Scan for the cell matching the given text and deliver its (x, y) coordinate at center. 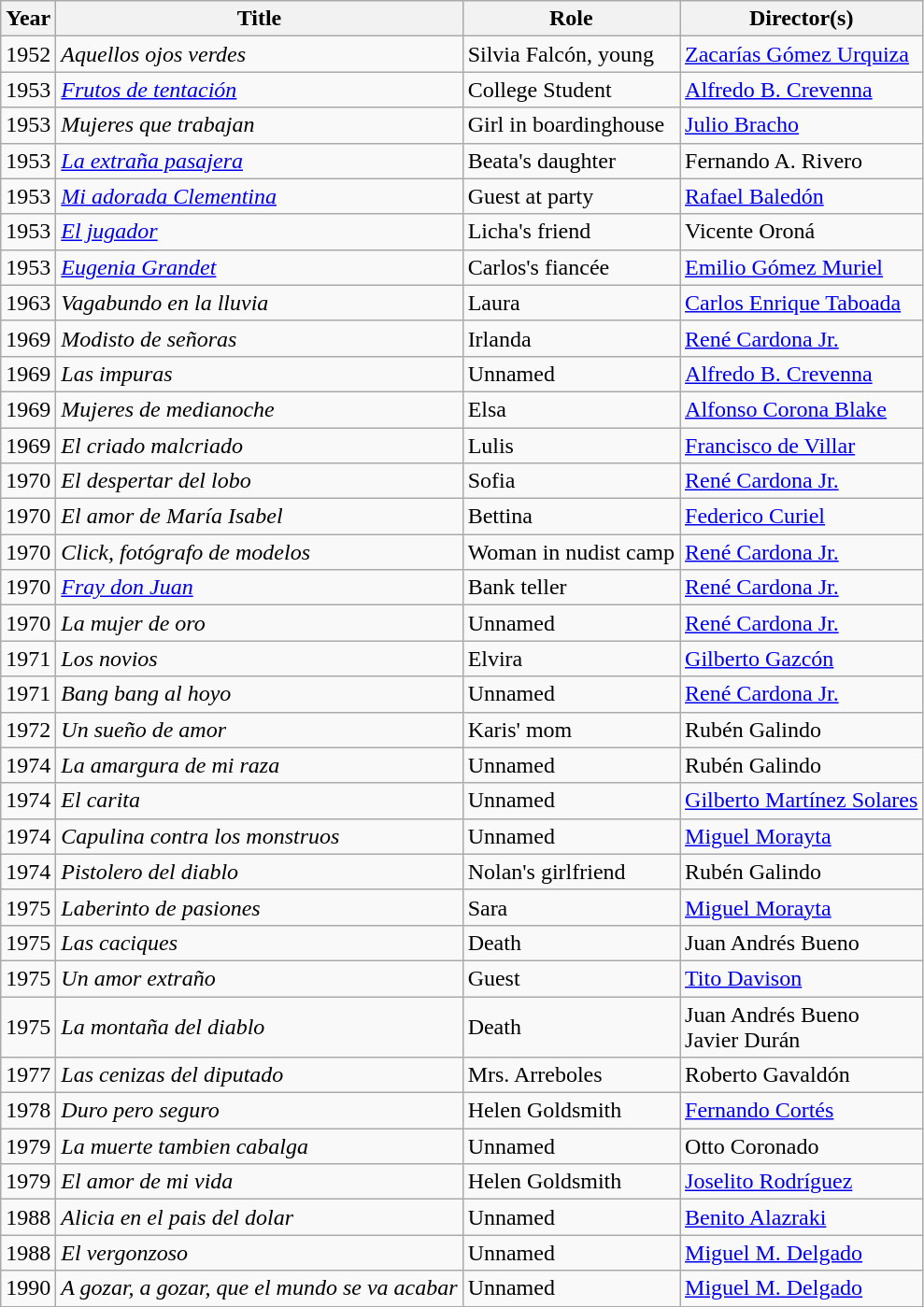
Vagabundo en la lluvia (260, 303)
Bettina (571, 517)
1990 (28, 1288)
Elsa (571, 409)
La mujer de oro (260, 623)
Bang bang al hoyo (260, 694)
Un amor extraño (260, 978)
1977 (28, 1075)
Gilberto Martínez Solares (802, 801)
Juan Andrés Bueno (802, 943)
1972 (28, 730)
Los novios (260, 659)
1963 (28, 303)
Frutos de tentación (260, 90)
Emilio Gómez Muriel (802, 267)
Laura (571, 303)
Las caciques (260, 943)
Francisco de Villar (802, 446)
Guest (571, 978)
Woman in nudist camp (571, 552)
Rafael Baledón (802, 196)
1978 (28, 1111)
Laberinto de pasiones (260, 907)
Benito Alazraki (802, 1217)
Tito Davison (802, 978)
Las impuras (260, 374)
La extraña pasajera (260, 161)
Alfonso Corona Blake (802, 409)
Modisto de señoras (260, 338)
El carita (260, 801)
A gozar, a gozar, que el mundo se va acabar (260, 1288)
Fray don Juan (260, 588)
El criado malcriado (260, 446)
La muerte tambien cabalga (260, 1146)
Capulina contra los monstruos (260, 836)
El despertar del lobo (260, 481)
Click, fotógrafo de modelos (260, 552)
Silvia Falcón, young (571, 54)
Mujeres que trabajan (260, 125)
El vergonzoso (260, 1253)
Un sueño de amor (260, 730)
Fernando Cortés (802, 1111)
El jugador (260, 232)
Alicia en el pais del dolar (260, 1217)
Title (260, 19)
Beata's daughter (571, 161)
Eugenia Grandet (260, 267)
Bank teller (571, 588)
El amor de mi vida (260, 1182)
Joselito Rodríguez (802, 1182)
Carlos's fiancée (571, 267)
College Student (571, 90)
Director(s) (802, 19)
El amor de María Isabel (260, 517)
Mi adorada Clementina (260, 196)
Lulis (571, 446)
La amargura de mi raza (260, 765)
Mrs. Arreboles (571, 1075)
Sara (571, 907)
Karis' mom (571, 730)
Licha's friend (571, 232)
1952 (28, 54)
Aquellos ojos verdes (260, 54)
Zacarías Gómez Urquiza (802, 54)
Federico Curiel (802, 517)
Mujeres de medianoche (260, 409)
Julio Bracho (802, 125)
Year (28, 19)
Las cenizas del diputado (260, 1075)
Nolan's girlfriend (571, 872)
Sofia (571, 481)
Irlanda (571, 338)
Otto Coronado (802, 1146)
Girl in boardinghouse (571, 125)
Juan Andrés BuenoJavier Durán (802, 1026)
Guest at party (571, 196)
Vicente Oroná (802, 232)
Elvira (571, 659)
Role (571, 19)
Gilberto Gazcón (802, 659)
Carlos Enrique Taboada (802, 303)
Pistolero del diablo (260, 872)
Roberto Gavaldón (802, 1075)
Fernando A. Rivero (802, 161)
Duro pero seguro (260, 1111)
La montaña del diablo (260, 1026)
